Output the [x, y] coordinate of the center of the cell containing the given text.  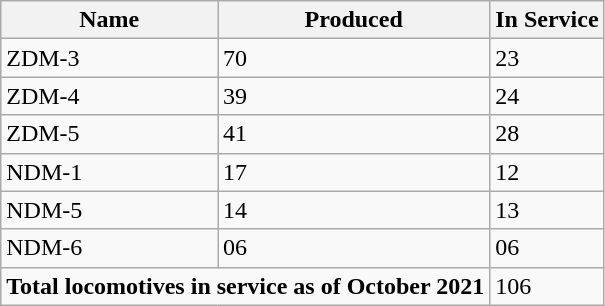
24 [547, 96]
Produced [354, 20]
Name [110, 20]
NDM-6 [110, 248]
39 [354, 96]
17 [354, 172]
41 [354, 134]
70 [354, 58]
ZDM-3 [110, 58]
12 [547, 172]
106 [547, 286]
23 [547, 58]
ZDM-5 [110, 134]
Total locomotives in service as of October 2021 [246, 286]
ZDM-4 [110, 96]
13 [547, 210]
28 [547, 134]
14 [354, 210]
NDM-1 [110, 172]
NDM-5 [110, 210]
In Service [547, 20]
